For the text-containing cell, return its midpoint in (X, Y) coordinate format. 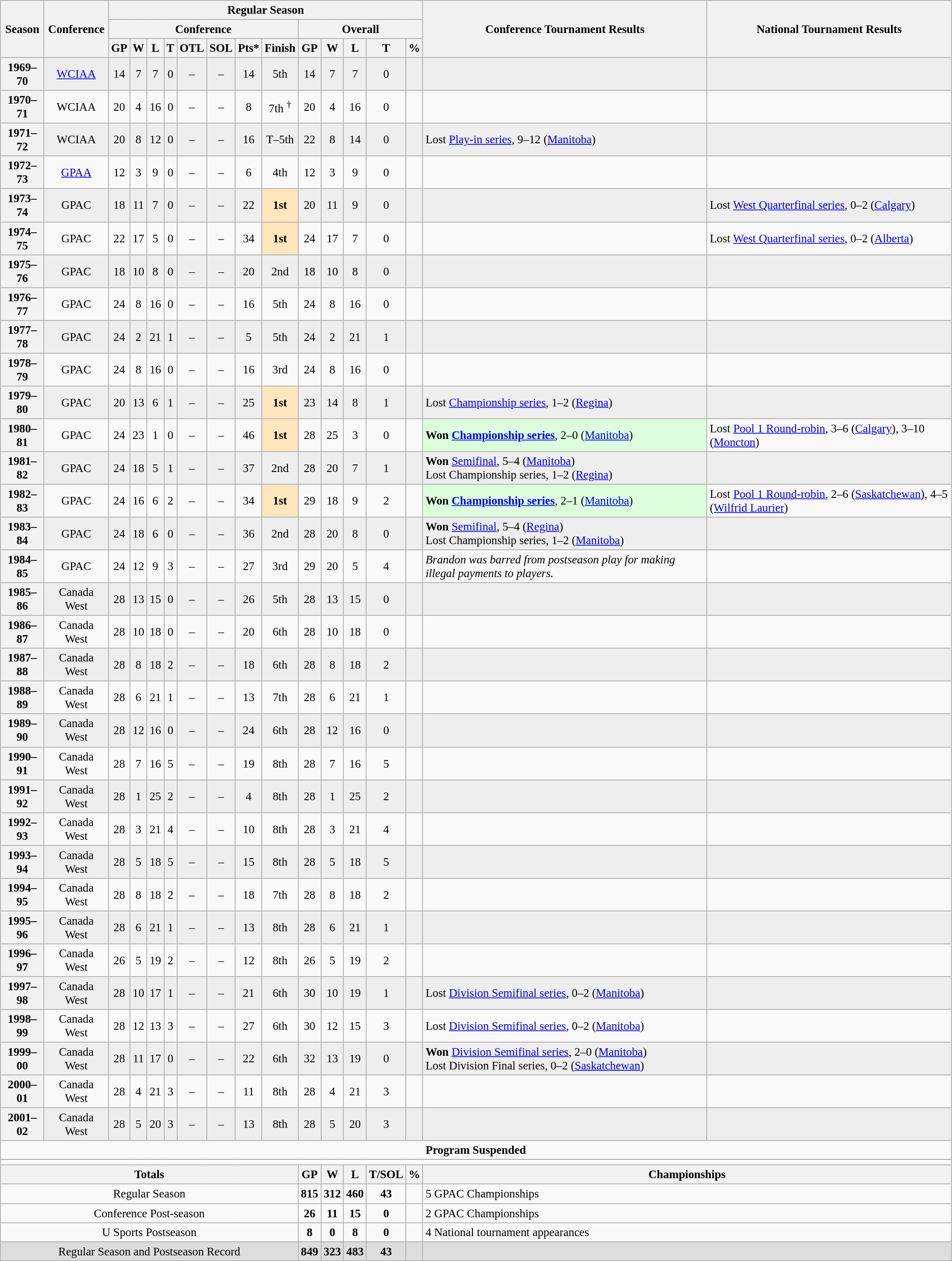
32 (310, 1059)
1990–91 (22, 763)
Conference Post-season (149, 1213)
1979–80 (22, 402)
46 (248, 435)
Regular Season and Postseason Record (149, 1251)
1989–90 (22, 731)
Finish (280, 48)
460 (355, 1194)
Lost West Quarterfinal series, 0–2 (Calgary) (829, 205)
1969–70 (22, 74)
1997–98 (22, 993)
1975–76 (22, 271)
Won Championship series, 2–1 (Manitoba) (565, 501)
OTL (192, 48)
Lost Play-in series, 9–12 (Manitoba) (565, 140)
36 (248, 533)
1971–72 (22, 140)
5 GPAC Championships (687, 1194)
483 (355, 1251)
1974–75 (22, 239)
1977–78 (22, 336)
Won Championship series, 2–0 (Manitoba) (565, 435)
1984–85 (22, 567)
T–5th (280, 140)
Pts* (248, 48)
1992–93 (22, 829)
849 (310, 1251)
National Tournament Results (829, 29)
1976–77 (22, 304)
Program Suspended (476, 1150)
SOL (221, 48)
323 (332, 1251)
1982–83 (22, 501)
U Sports Postseason (149, 1232)
Won Semifinal, 5–4 (Manitoba)Lost Championship series, 1–2 (Regina) (565, 468)
1988–89 (22, 698)
1996–97 (22, 960)
2000–01 (22, 1091)
Conference Tournament Results (565, 29)
Totals (149, 1175)
815 (310, 1194)
Overall (361, 29)
1999–00 (22, 1059)
1981–82 (22, 468)
1973–74 (22, 205)
1983–84 (22, 533)
Brandon was barred from postseason play for making illegal payments to players. (565, 567)
Won Division Semifinal series, 2–0 (Manitoba)Lost Division Final series, 0–2 (Saskatchewan) (565, 1059)
Lost Pool 1 Round-robin, 2–6 (Saskatchewan), 4–5 (Wilfrid Laurier) (829, 501)
Lost Championship series, 1–2 (Regina) (565, 402)
GPAA (76, 173)
Won Semifinal, 5–4 (Regina)Lost Championship series, 1–2 (Manitoba) (565, 533)
1985–86 (22, 600)
1991–92 (22, 797)
1978–79 (22, 370)
1987–88 (22, 665)
312 (332, 1194)
1980–81 (22, 435)
4th (280, 173)
1995–96 (22, 928)
37 (248, 468)
2 GPAC Championships (687, 1213)
1994–95 (22, 895)
2001–02 (22, 1125)
Lost West Quarterfinal series, 0–2 (Alberta) (829, 239)
1970–71 (22, 107)
T/SOL (386, 1175)
Championships (687, 1175)
1998–99 (22, 1026)
7th † (280, 107)
1986–87 (22, 632)
Season (22, 29)
1993–94 (22, 862)
4 National tournament appearances (687, 1232)
Lost Pool 1 Round-robin, 3–6 (Calgary), 3–10 (Moncton) (829, 435)
1972–73 (22, 173)
